Identify which cell holds the provided text, then report its [x, y] central coordinate. 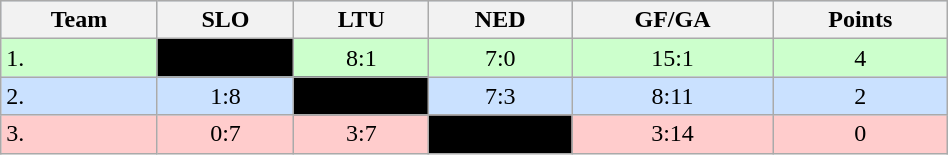
8:11 [673, 96]
1:8 [226, 96]
3:14 [673, 134]
0 [860, 134]
GF/GA [673, 20]
NED [500, 20]
Points [860, 20]
3. [79, 134]
7:0 [500, 58]
1. [79, 58]
2. [79, 96]
7:3 [500, 96]
2 [860, 96]
0:7 [226, 134]
LTU [362, 20]
Team [79, 20]
3:7 [362, 134]
8:1 [362, 58]
SLO [226, 20]
4 [860, 58]
15:1 [673, 58]
